Determine the [X, Y] coordinate at the center of the cell enclosing the given text.  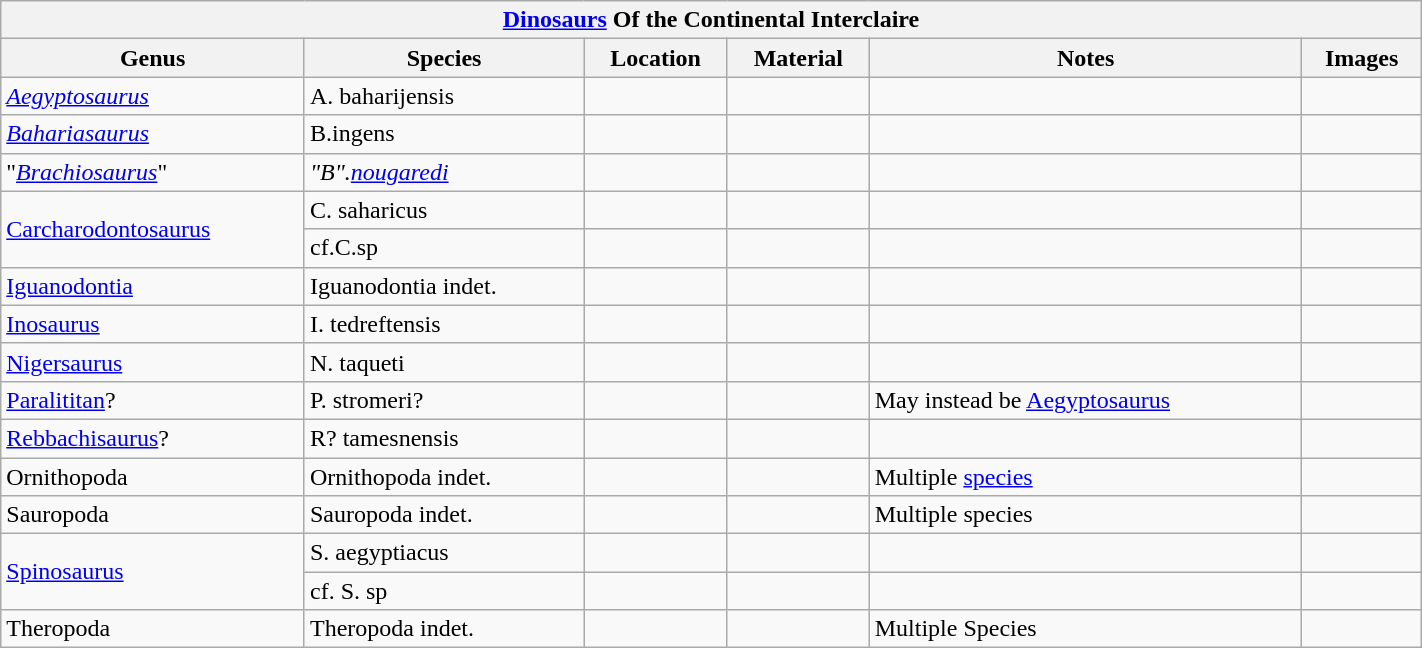
S. aegyptiacus [444, 553]
Dinosaurs Of the Continental Interclaire [711, 20]
cf. S. sp [444, 591]
Theropoda [153, 629]
Nigersaurus [153, 362]
cf.C.sp [444, 248]
Sauropoda indet. [444, 515]
Ornithopoda [153, 477]
Species [444, 58]
B.ingens [444, 134]
Iguanodontia indet. [444, 286]
Rebbachisaurus? [153, 438]
Iguanodontia [153, 286]
Bahariasaurus [153, 134]
Ornithopoda indet. [444, 477]
"Brachiosaurus" [153, 172]
"B".nougaredi [444, 172]
Theropoda indet. [444, 629]
May instead be Aegyptosaurus [1086, 400]
A. baharijensis [444, 96]
I. tedreftensis [444, 324]
Location [656, 58]
Genus [153, 58]
Carcharodontosaurus [153, 229]
P. stromeri? [444, 400]
Inosaurus [153, 324]
Aegyptosaurus [153, 96]
R? tamesnensis [444, 438]
Spinosaurus [153, 572]
N. taqueti [444, 362]
C. saharicus [444, 210]
Images [1362, 58]
Notes [1086, 58]
Material [798, 58]
Multiple Species [1086, 629]
Paralititan? [153, 400]
Sauropoda [153, 515]
